Return (X, Y) of the center of cell containing provided text 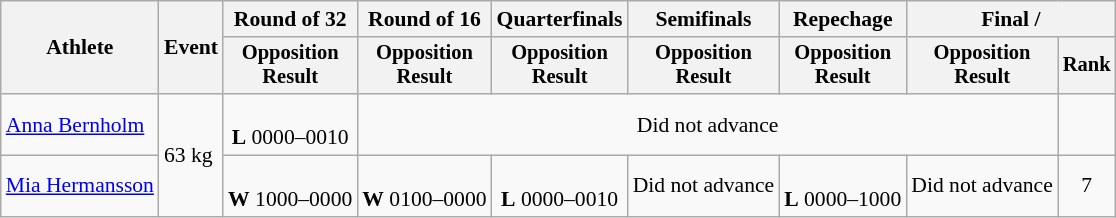
Quarterfinals (560, 19)
W 1000–0000 (290, 186)
Rank (1087, 66)
Repechage (842, 19)
Anna Bernholm (80, 124)
L 0000–1000 (842, 186)
7 (1087, 186)
Final / (1010, 19)
Event (191, 48)
Round of 32 (290, 19)
Mia Hermansson (80, 186)
Semifinals (704, 19)
Athlete (80, 48)
W 0100–0000 (424, 186)
63 kg (191, 155)
Round of 16 (424, 19)
